Provide the [x, y] coordinate of the cell's center where the given text is located.  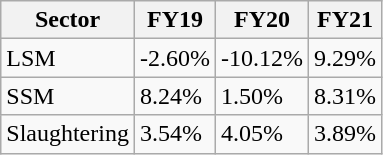
8.31% [346, 96]
FY19 [174, 20]
-2.60% [174, 58]
FY20 [262, 20]
-10.12% [262, 58]
FY21 [346, 20]
3.89% [346, 134]
SSM [68, 96]
Slaughtering [68, 134]
1.50% [262, 96]
8.24% [174, 96]
4.05% [262, 134]
3.54% [174, 134]
LSM [68, 58]
9.29% [346, 58]
Sector [68, 20]
